Return the (x, y) coordinate for the center point of the cell that contains the specified text.  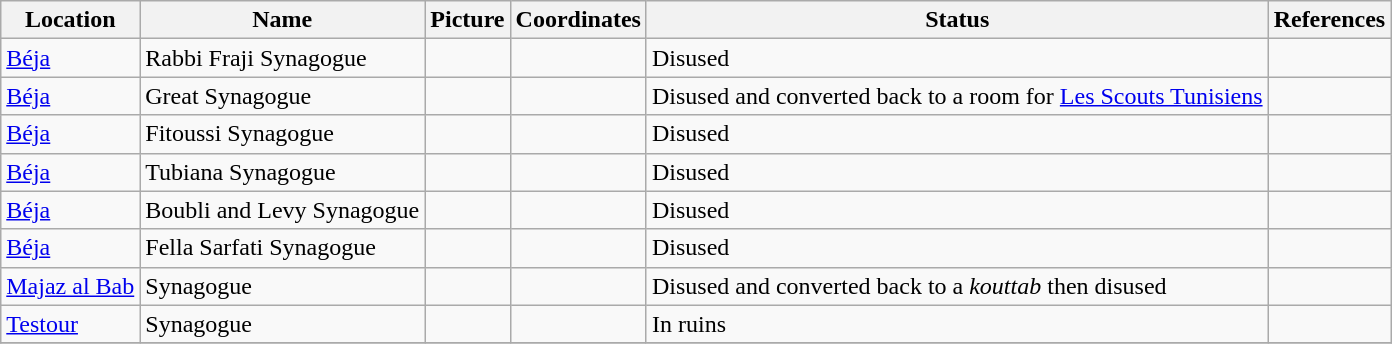
Great Synagogue (282, 96)
Rabbi Fraji Synagogue (282, 58)
Status (957, 20)
References (1330, 20)
Name (282, 20)
Boubli and Levy Synagogue (282, 210)
In ruins (957, 324)
Fella Sarfati Synagogue (282, 248)
Disused and converted back to a room for Les Scouts Tunisiens (957, 96)
Testour (70, 324)
Coordinates (578, 20)
Fitoussi Synagogue (282, 134)
Location (70, 20)
Majaz al Bab (70, 286)
Disused and converted back to a kouttab then disused (957, 286)
Tubiana Synagogue (282, 172)
Picture (468, 20)
